Identify which cell holds the provided text, then report its [x, y] central coordinate. 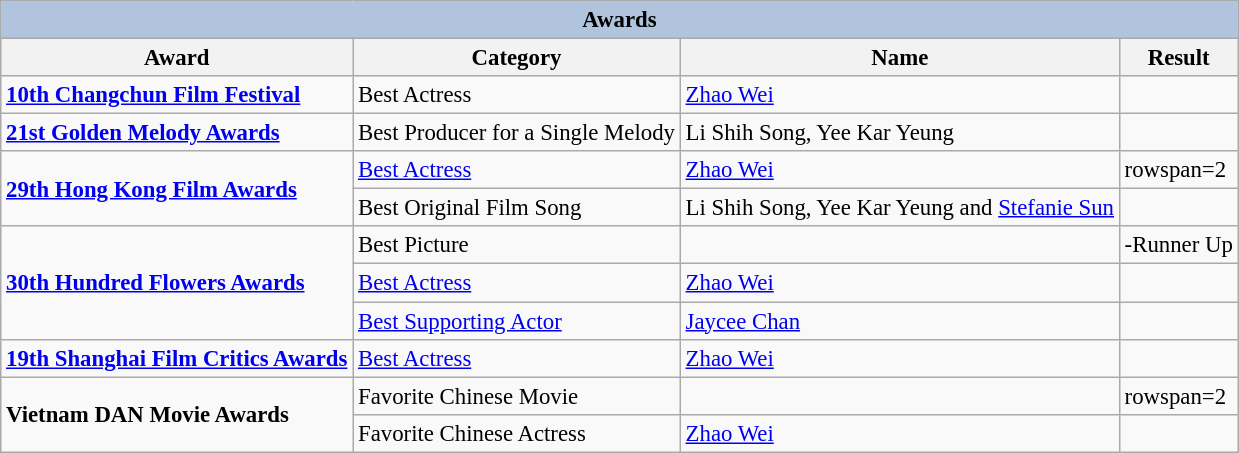
Name [900, 58]
30th Hundred Flowers Awards [177, 282]
Vietnam DAN Movie Awards [177, 414]
21st Golden Melody Awards [177, 133]
19th Shanghai Film Critics Awards [177, 358]
Award [177, 58]
29th Hong Kong Film Awards [177, 188]
Best Picture [517, 245]
-Runner Up [1178, 245]
Favorite Chinese Actress [517, 433]
Jaycee Chan [900, 321]
Best Original Film Song [517, 208]
Best Producer for a Single Melody [517, 133]
Li Shih Song, Yee Kar Yeung and Stefanie Sun [900, 208]
10th Changchun Film Festival [177, 95]
Awards [620, 20]
Result [1178, 58]
Li Shih Song, Yee Kar Yeung [900, 133]
Best Supporting Actor [517, 321]
Category [517, 58]
Favorite Chinese Movie [517, 396]
